Detect which cell encompasses the target text, then output its (X, Y) center coordinate. 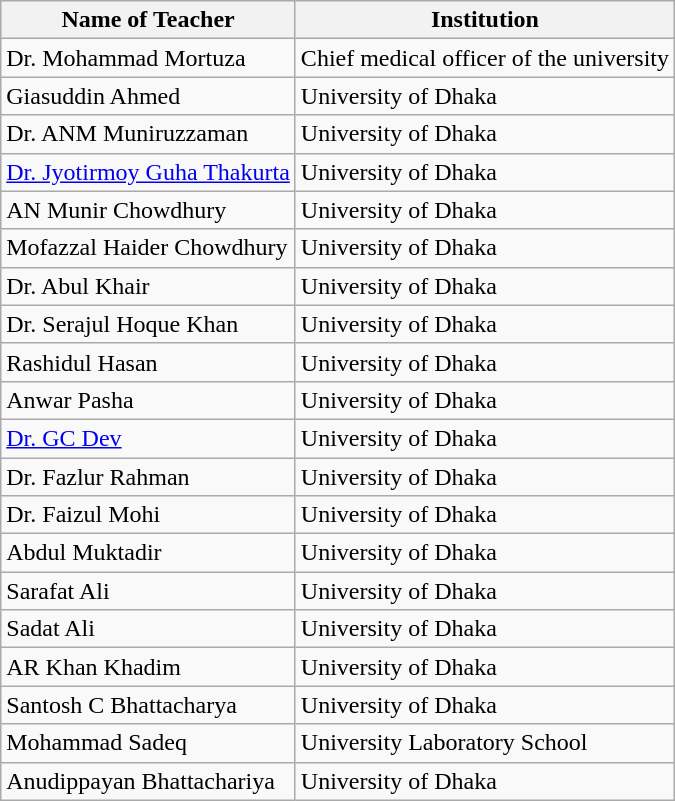
Institution (484, 20)
Giasuddin Ahmed (148, 96)
Name of Teacher (148, 20)
Chief medical officer of the university (484, 58)
Dr. GC Dev (148, 438)
Rashidul Hasan (148, 362)
Sarafat Ali (148, 591)
Abdul Muktadir (148, 553)
Mofazzal Haider Chowdhury (148, 248)
AN Munir Chowdhury (148, 210)
Dr. ANM Muniruzzaman (148, 134)
Mohammad Sadeq (148, 743)
Anudippayan Bhattachariya (148, 781)
Dr. Fazlur Rahman (148, 477)
Dr. Abul Khair (148, 286)
Dr. Mohammad Mortuza (148, 58)
Dr. Faizul Mohi (148, 515)
Sadat Ali (148, 629)
Dr. Serajul Hoque Khan (148, 324)
AR Khan Khadim (148, 667)
Anwar Pasha (148, 400)
Dr. Jyotirmoy Guha Thakurta (148, 172)
University Laboratory School (484, 743)
Santosh C Bhattacharya (148, 705)
